Scan for the cell matching the given text and deliver its [x, y] coordinate at center. 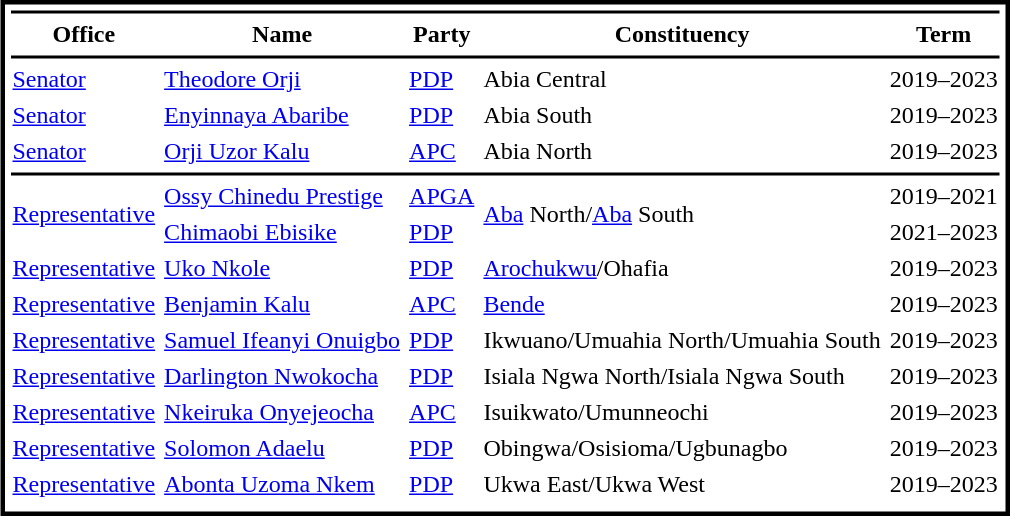
Bende [682, 305]
Ossy Chinedu Prestige [282, 197]
Benjamin Kalu [282, 305]
Abonta Uzoma Nkem [282, 485]
Name [282, 35]
Theodore Orji [282, 79]
2021–2023 [944, 233]
Nkeiruka Onyejeocha [282, 413]
Abia Central [682, 79]
Abia South [682, 115]
Ikwuano/Umuahia North/Umuahia South [682, 341]
Enyinnaya Abaribe [282, 115]
Isuikwato/Umunneochi [682, 413]
Abia North [682, 151]
Ukwa East/Ukwa West [682, 485]
Constituency [682, 35]
Samuel Ifeanyi Onuigbo [282, 341]
Darlington Nwokocha [282, 377]
Orji Uzor Kalu [282, 151]
2019–2021 [944, 197]
Office [84, 35]
Obingwa/Osisioma/Ugbunagbo [682, 449]
Isiala Ngwa North/Isiala Ngwa South [682, 377]
Solomon Adaelu [282, 449]
Arochukwu/Ohafia [682, 269]
Party [442, 35]
Aba North/Aba South [682, 215]
APGA [442, 197]
Uko Nkole [282, 269]
Chimaobi Ebisike [282, 233]
Term [944, 35]
